Scan for the cell matching the given text and deliver its [x, y] coordinate at center. 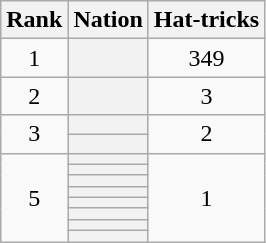
Nation [108, 20]
Rank [34, 20]
349 [206, 58]
Hat-tricks [206, 20]
5 [34, 197]
